Provide the (x, y) coordinate of the cell's center where the given text is located.  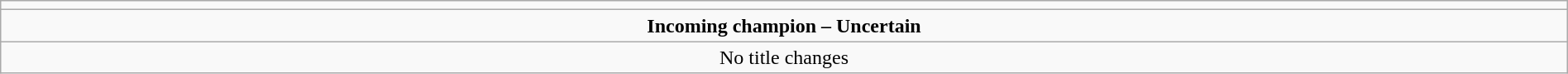
No title changes (784, 57)
Incoming champion – Uncertain (784, 26)
